Return the [x, y] coordinate for the center point of the cell that contains the specified text.  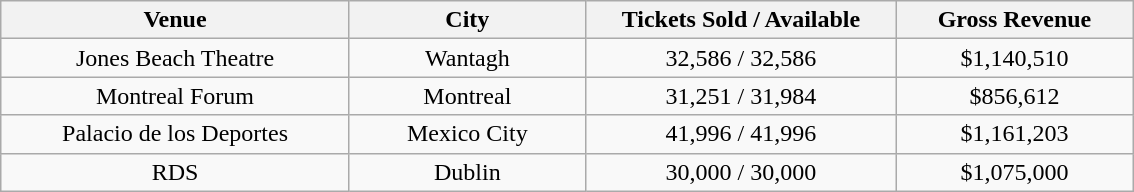
30,000 / 30,000 [740, 172]
Wantagh [467, 58]
32,586 / 32,586 [740, 58]
City [467, 20]
41,996 / 41,996 [740, 134]
Mexico City [467, 134]
Tickets Sold / Available [740, 20]
$1,161,203 [1014, 134]
Venue [176, 20]
Jones Beach Theatre [176, 58]
Montreal Forum [176, 96]
RDS [176, 172]
Dublin [467, 172]
$1,075,000 [1014, 172]
Gross Revenue [1014, 20]
Montreal [467, 96]
31,251 / 31,984 [740, 96]
Palacio de los Deportes [176, 134]
$1,140,510 [1014, 58]
$856,612 [1014, 96]
